Find where the given text appears and provide that cell's center as [X, Y] coordinate. 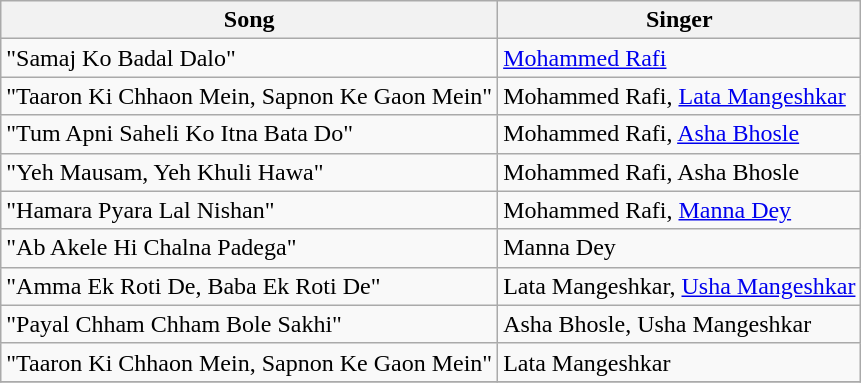
"Payal Chham Chham Bole Sakhi" [250, 324]
Manna Dey [680, 248]
Lata Mangeshkar, Usha Mangeshkar [680, 286]
Song [250, 20]
Mohammed Rafi, Manna Dey [680, 210]
Singer [680, 20]
"Tum Apni Saheli Ko Itna Bata Do" [250, 134]
"Yeh Mausam, Yeh Khuli Hawa" [250, 172]
"Samaj Ko Badal Dalo" [250, 58]
"Ab Akele Hi Chalna Padega" [250, 248]
"Amma Ek Roti De, Baba Ek Roti De" [250, 286]
Mohammed Rafi [680, 58]
Lata Mangeshkar [680, 362]
Mohammed Rafi, Lata Mangeshkar [680, 96]
"Hamara Pyara Lal Nishan" [250, 210]
Asha Bhosle, Usha Mangeshkar [680, 324]
